From the cell containing the given text, extract its center point as (x, y) coordinate. 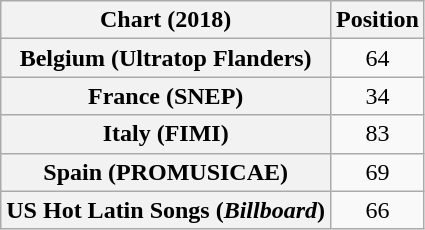
Chart (2018) (166, 20)
66 (378, 210)
Spain (PROMUSICAE) (166, 172)
83 (378, 134)
US Hot Latin Songs (Billboard) (166, 210)
34 (378, 96)
France (SNEP) (166, 96)
Italy (FIMI) (166, 134)
Belgium (Ultratop Flanders) (166, 58)
69 (378, 172)
Position (378, 20)
64 (378, 58)
